For the text-containing cell, return its midpoint in (X, Y) coordinate format. 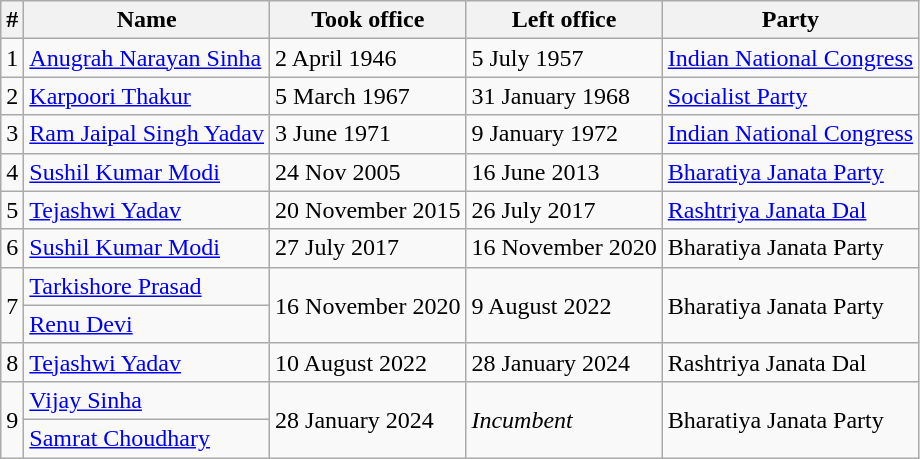
Anugrah Narayan Sinha (147, 58)
1 (12, 58)
27 July 2017 (368, 248)
6 (12, 248)
3 (12, 134)
Left office (564, 20)
8 (12, 362)
Socialist Party (790, 96)
Took office (368, 20)
31 January 1968 (564, 96)
Renu Devi (147, 324)
Tarkishore Prasad (147, 286)
7 (12, 305)
4 (12, 172)
Incumbent (564, 419)
16 June 2013 (564, 172)
20 November 2015 (368, 210)
Party (790, 20)
9 January 1972 (564, 134)
# (12, 20)
2 April 1946 (368, 58)
26 July 2017 (564, 210)
5 March 1967 (368, 96)
2 (12, 96)
9 (12, 419)
Karpoori Thakur (147, 96)
5 July 1957 (564, 58)
10 August 2022 (368, 362)
Name (147, 20)
Vijay Sinha (147, 400)
9 August 2022 (564, 305)
Ram Jaipal Singh Yadav (147, 134)
5 (12, 210)
3 June 1971 (368, 134)
Samrat Choudhary (147, 438)
24 Nov 2005 (368, 172)
